Detect which cell encompasses the target text, then output its (x, y) center coordinate. 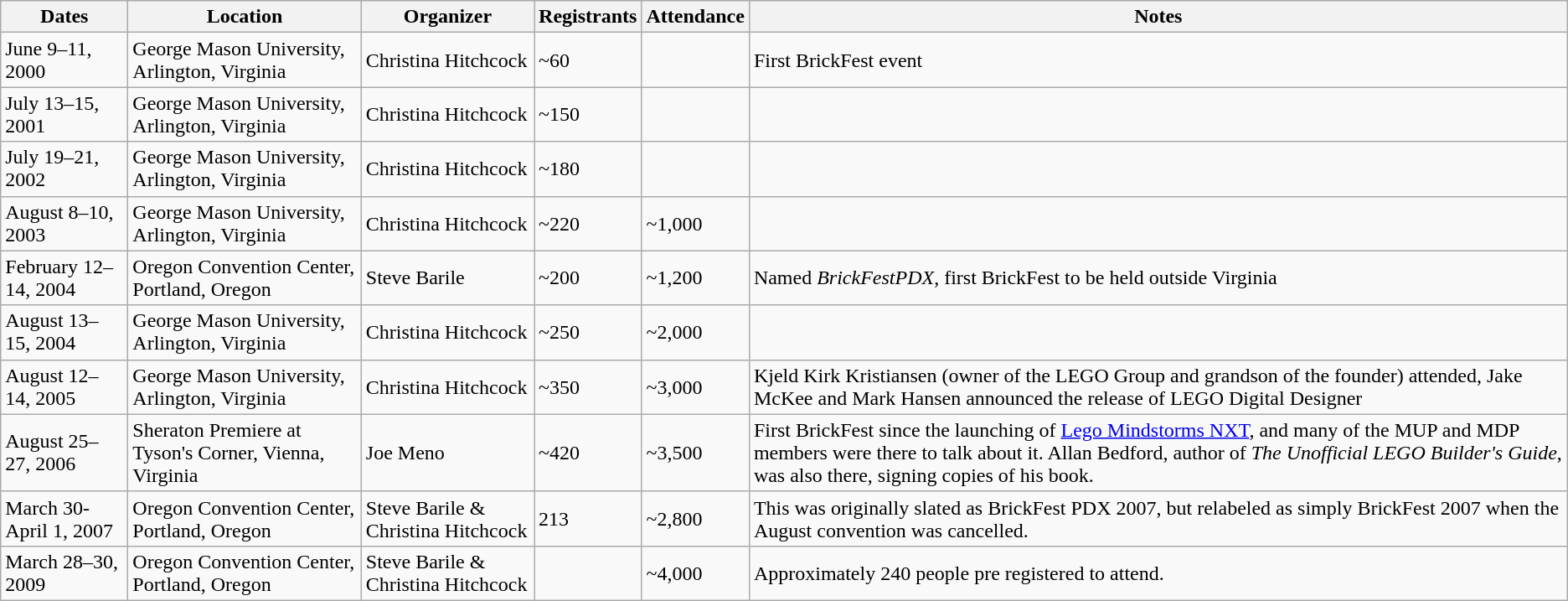
July 19–21, 2002 (64, 169)
August 12–14, 2005 (64, 387)
Joe Meno (447, 453)
213 (588, 518)
March 28–30, 2009 (64, 573)
This was originally slated as BrickFest PDX 2007, but relabeled as simply BrickFest 2007 when the August convention was cancelled. (1158, 518)
~250 (588, 332)
March 30-April 1, 2007 (64, 518)
~180 (588, 169)
~3,500 (695, 453)
Sheraton Premiere at Tyson's Corner, Vienna, Virginia (245, 453)
Approximately 240 people pre registered to attend. (1158, 573)
August 13–15, 2004 (64, 332)
~3,000 (695, 387)
~350 (588, 387)
~420 (588, 453)
Dates (64, 17)
February 12–14, 2004 (64, 278)
Location (245, 17)
Organizer (447, 17)
Registrants (588, 17)
~150 (588, 114)
~2,800 (695, 518)
~60 (588, 60)
Notes (1158, 17)
~2,000 (695, 332)
Steve Barile (447, 278)
Named BrickFestPDX, first BrickFest to be held outside Virginia (1158, 278)
~1,000 (695, 223)
June 9–11, 2000 (64, 60)
~220 (588, 223)
~1,200 (695, 278)
~200 (588, 278)
~4,000 (695, 573)
August 8–10, 2003 (64, 223)
August 25–27, 2006 (64, 453)
Attendance (695, 17)
July 13–15, 2001 (64, 114)
First BrickFest event (1158, 60)
